For the text-containing cell, return its midpoint in [x, y] coordinate format. 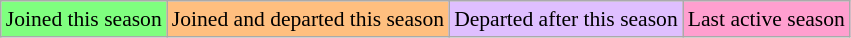
Departed after this season [566, 19]
Joined and departed this season [308, 19]
Last active season [766, 19]
Joined this season [84, 19]
